For the text-containing cell, return its midpoint in [X, Y] coordinate format. 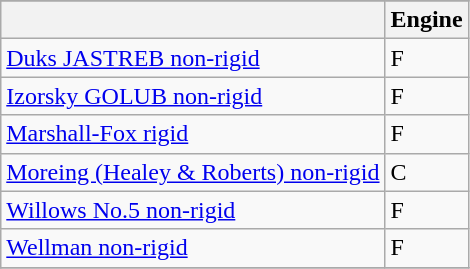
Marshall-Fox rigid [193, 134]
Engine [426, 20]
Moreing (Healey & Roberts) non-rigid [193, 172]
Wellman non-rigid [193, 248]
C [426, 172]
Duks JASTREB non-rigid [193, 58]
Izorsky GOLUB non-rigid [193, 96]
Willows No.5 non-rigid [193, 210]
